Capture the cell that displays the provided text and extract its (X, Y) central coordinate. 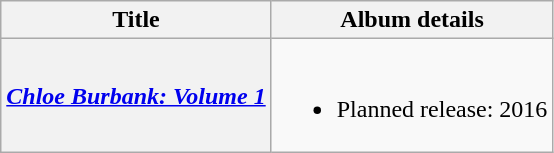
Chloe Burbank: Volume 1 (136, 96)
Planned release: 2016 (412, 96)
Title (136, 20)
Album details (412, 20)
